Locate the cell with the specified text and output its [x, y] center coordinate. 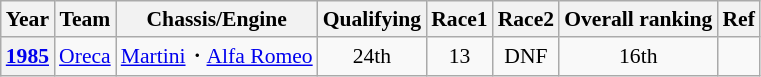
1985 [28, 56]
Team [85, 19]
DNF [526, 56]
Race1 [459, 19]
Ref [738, 19]
24th [372, 56]
Martini・Alfa Romeo [217, 56]
16th [638, 56]
Oreca [85, 56]
13 [459, 56]
Chassis/Engine [217, 19]
Overall ranking [638, 19]
Qualifying [372, 19]
Race2 [526, 19]
Year [28, 19]
